Identify which cell holds the provided text, then report its [x, y] central coordinate. 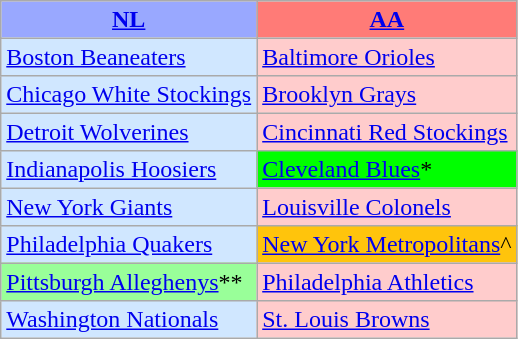
Philadelphia Quakers [129, 244]
NL [129, 20]
Louisville Colonels [387, 206]
Pittsburgh Alleghenys** [129, 282]
Baltimore Orioles [387, 56]
AA [387, 20]
Brooklyn Grays [387, 94]
Philadelphia Athletics [387, 282]
Chicago White Stockings [129, 94]
Detroit Wolverines [129, 132]
New York Giants [129, 206]
St. Louis Browns [387, 318]
Washington Nationals [129, 318]
New York Metropolitans^ [387, 244]
Indianapolis Hoosiers [129, 170]
Cincinnati Red Stockings [387, 132]
Cleveland Blues* [387, 170]
Boston Beaneaters [129, 56]
